From the cell containing the given text, extract its center point as (X, Y) coordinate. 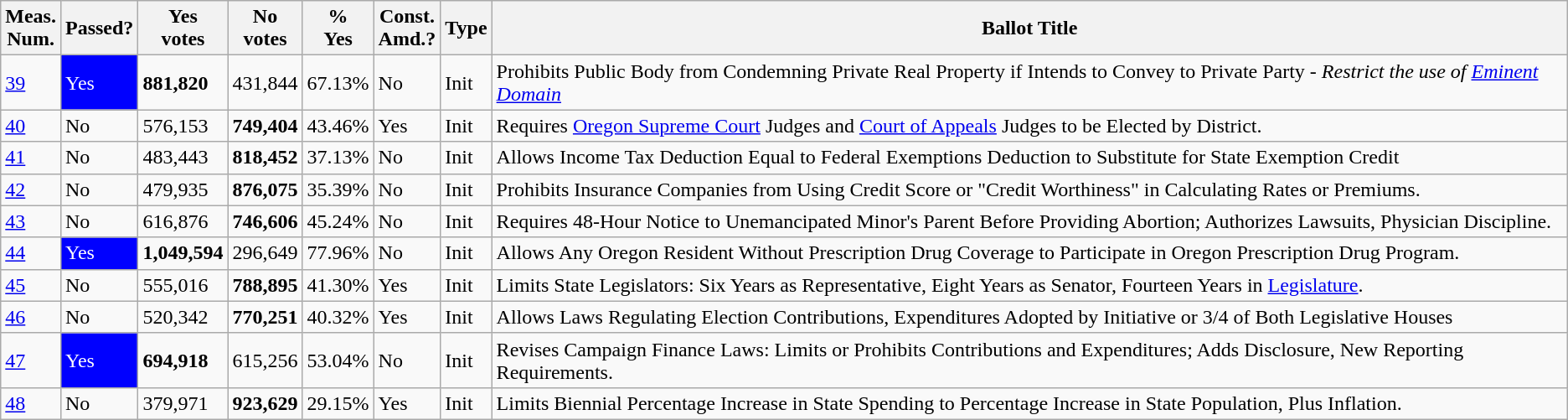
431,844 (265, 82)
Allows Laws Regulating Election Contributions, Expenditures Adopted by Initiative or 3/4 of Both Legislative Houses (1029, 317)
Prohibits Public Body from Condemning Private Real Property if Intends to Convey to Private Party - Restrict the use of Eminent Domain (1029, 82)
Revises Campaign Finance Laws: Limits or Prohibits Contributions and Expenditures; Adds Disclosure, New Reporting Requirements. (1029, 360)
44 (31, 253)
41.30% (338, 285)
479,935 (183, 189)
818,452 (265, 158)
483,443 (183, 158)
694,918 (183, 360)
1,049,594 (183, 253)
77.96% (338, 253)
45.24% (338, 221)
37.13% (338, 158)
40 (31, 126)
48 (31, 403)
47 (31, 360)
923,629 (265, 403)
Allows Any Oregon Resident Without Prescription Drug Coverage to Participate in Oregon Prescription Drug Program. (1029, 253)
788,895 (265, 285)
53.04% (338, 360)
Prohibits Insurance Companies from Using Credit Score or "Credit Worthiness" in Calculating Rates or Premiums. (1029, 189)
520,342 (183, 317)
Ballot Title (1029, 29)
746,606 (265, 221)
Allows Income Tax Deduction Equal to Federal Exemptions Deduction to Substitute for State Exemption Credit (1029, 158)
576,153 (183, 126)
Limits Biennial Percentage Increase in State Spending to Percentage Increase in State Population, Plus Inflation. (1029, 403)
615,256 (265, 360)
770,251 (265, 317)
Limits State Legislators: Six Years as Representative, Eight Years as Senator, Fourteen Years in Legislature. (1029, 285)
296,649 (265, 253)
Type (466, 29)
43 (31, 221)
876,075 (265, 189)
45 (31, 285)
Passed? (99, 29)
379,971 (183, 403)
Requires 48-Hour Notice to Unemancipated Minor's Parent Before Providing Abortion; Authorizes Lawsuits, Physician Discipline. (1029, 221)
616,876 (183, 221)
Novotes (265, 29)
29.15% (338, 403)
41 (31, 158)
881,820 (183, 82)
35.39% (338, 189)
Requires Oregon Supreme Court Judges and Court of Appeals Judges to be Elected by District. (1029, 126)
Yesvotes (183, 29)
%Yes (338, 29)
46 (31, 317)
749,404 (265, 126)
39 (31, 82)
40.32% (338, 317)
67.13% (338, 82)
43.46% (338, 126)
42 (31, 189)
555,016 (183, 285)
Const.Amd.? (407, 29)
Meas.Num. (31, 29)
